Capture the cell that displays the provided text and extract its (x, y) central coordinate. 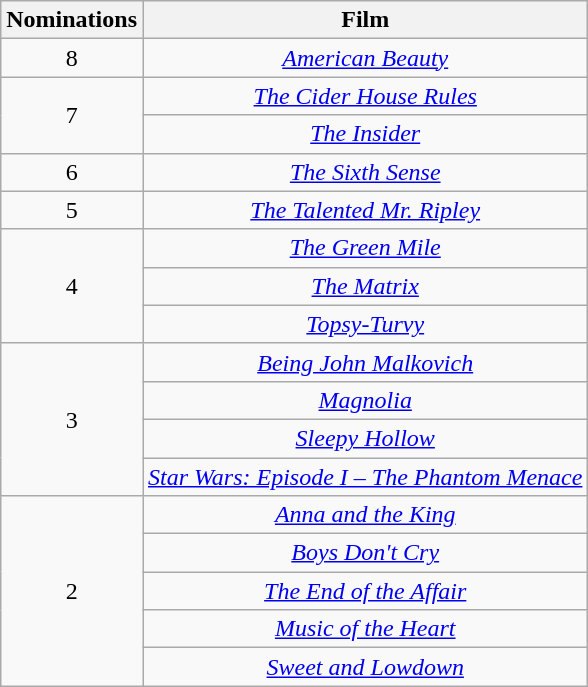
3 (72, 419)
The Talented Mr. Ripley (364, 210)
8 (72, 58)
Film (364, 20)
The Sixth Sense (364, 172)
The Matrix (364, 286)
Nominations (72, 20)
5 (72, 210)
Anna and the King (364, 515)
Boys Don't Cry (364, 553)
Topsy-Turvy (364, 324)
American Beauty (364, 58)
7 (72, 115)
Sweet and Lowdown (364, 667)
The Green Mile (364, 248)
2 (72, 591)
The Cider House Rules (364, 96)
4 (72, 286)
Sleepy Hollow (364, 438)
Magnolia (364, 400)
The Insider (364, 134)
Being John Malkovich (364, 362)
6 (72, 172)
Star Wars: Episode I – The Phantom Menace (364, 477)
The End of the Affair (364, 591)
Music of the Heart (364, 629)
